For the text-containing cell, return its midpoint in (x, y) coordinate format. 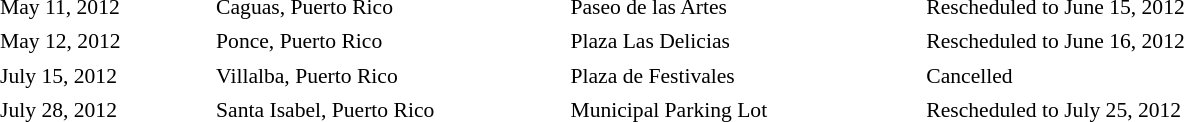
Villalba, Puerto Rico (388, 76)
Ponce, Puerto Rico (388, 42)
Plaza de Festivales (744, 76)
Plaza Las Delicias (744, 42)
